Determine the (x, y) coordinate at the center of the cell enclosing the given text.  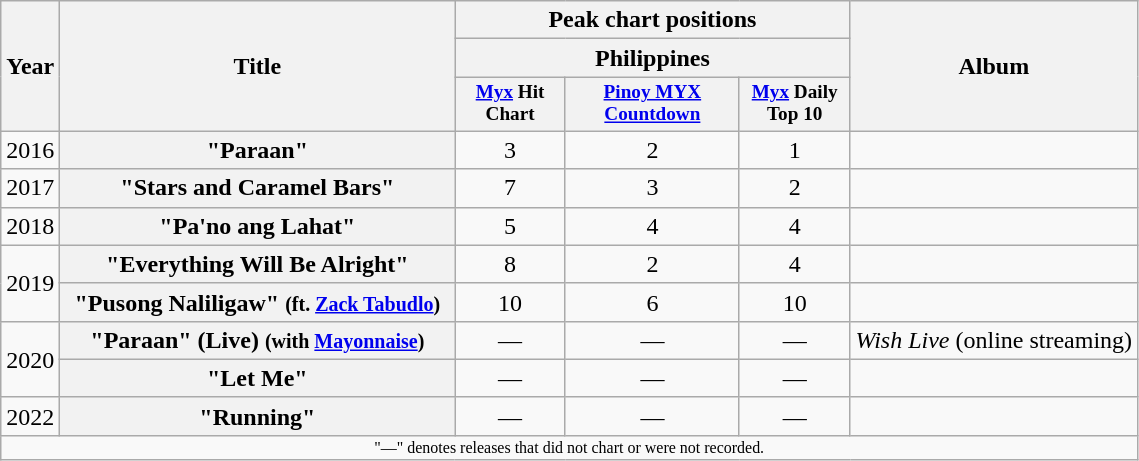
"Paraan" (Live) (with Mayonnaise) (258, 340)
6 (652, 302)
Pinoy MYX Countdown (652, 104)
1 (794, 150)
2016 (30, 150)
7 (510, 188)
Year (30, 66)
2020 (30, 359)
Title (258, 66)
"Everything Will Be Alright" (258, 264)
2017 (30, 188)
Myx Daily Top 10 (794, 104)
2022 (30, 416)
"Pa'no ang Lahat" (258, 226)
Philippines (652, 58)
Album (994, 66)
Myx Hit Chart (510, 104)
2018 (30, 226)
"Pusong Naliligaw" (ft. Zack Tabudlo) (258, 302)
"Running" (258, 416)
"Stars and Caramel Bars" (258, 188)
"Let Me" (258, 378)
Peak chart positions (652, 20)
2019 (30, 283)
5 (510, 226)
"Paraan" (258, 150)
Wish Live (online streaming) (994, 340)
"—" denotes releases that did not chart or were not recorded. (570, 448)
8 (510, 264)
